For the text-containing cell, return its midpoint in [x, y] coordinate format. 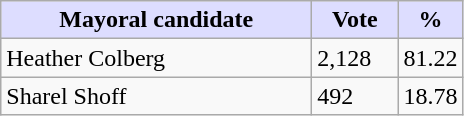
% [430, 20]
Mayoral candidate [156, 20]
Sharel Shoff [156, 96]
Heather Colberg [156, 58]
81.22 [430, 58]
18.78 [430, 96]
Vote [355, 20]
492 [355, 96]
2,128 [355, 58]
